Provide the [x, y] coordinate of the cell's center where the given text is located.  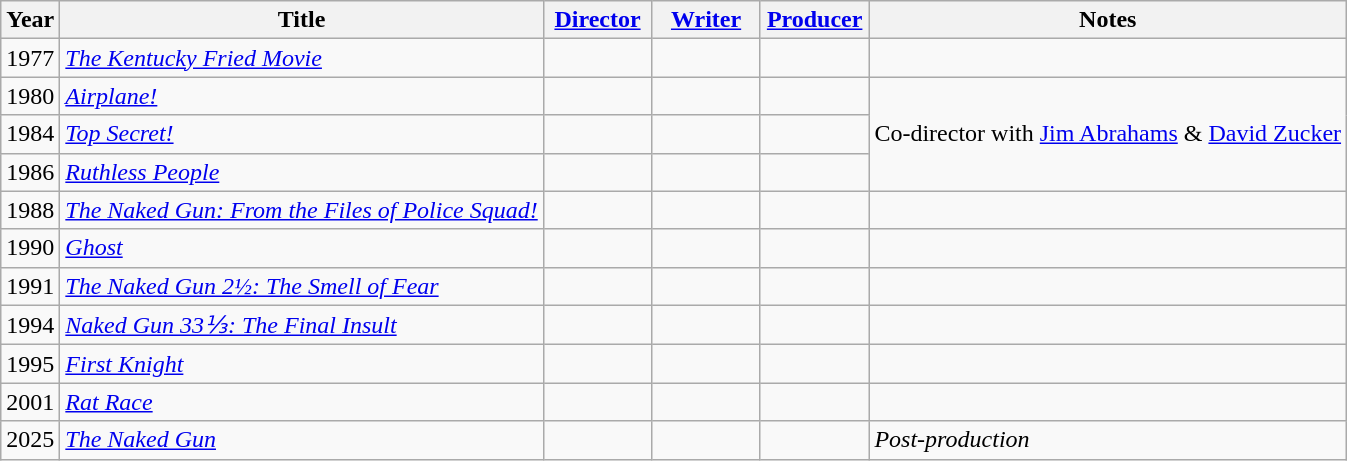
The Kentucky Fried Movie [302, 58]
Title [302, 20]
1994 [30, 325]
1990 [30, 248]
Producer [814, 20]
1977 [30, 58]
Post-production [1108, 440]
Writer [706, 20]
1984 [30, 134]
Ruthless People [302, 172]
2025 [30, 440]
Rat Race [302, 402]
1988 [30, 210]
Airplane! [302, 96]
First Knight [302, 364]
1986 [30, 172]
Naked Gun 33⅓: The Final Insult [302, 325]
Director [598, 20]
The Naked Gun: From the Files of Police Squad! [302, 210]
Co-director with Jim Abrahams & David Zucker [1108, 134]
The Naked Gun 2½: The Smell of Fear [302, 286]
Year [30, 20]
1995 [30, 364]
1980 [30, 96]
Ghost [302, 248]
The Naked Gun [302, 440]
Top Secret! [302, 134]
Notes [1108, 20]
2001 [30, 402]
1991 [30, 286]
